Pinpoint the cell where the given text exists, returning its (X, Y) midpoint coordinate. 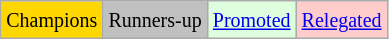
Champions (52, 20)
Runners-up (155, 20)
Promoted (252, 20)
Relegated (342, 20)
